Pinpoint the cell where the given text exists, returning its [x, y] midpoint coordinate. 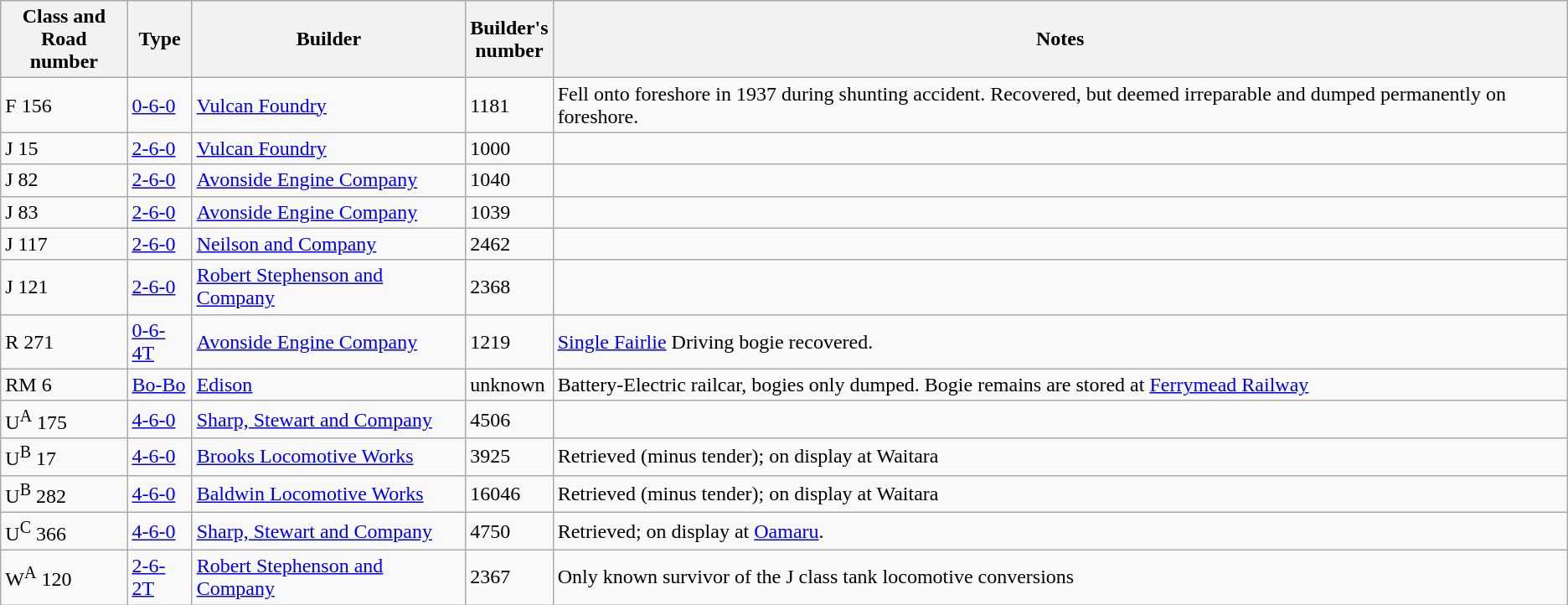
Neilson and Company [328, 244]
1181 [509, 106]
1219 [509, 342]
2-6-2T [159, 578]
R 271 [64, 342]
Brooks Locomotive Works [328, 458]
2367 [509, 578]
1000 [509, 148]
4750 [509, 531]
Only known survivor of the J class tank locomotive conversions [1060, 578]
J 82 [64, 180]
3925 [509, 458]
1039 [509, 212]
Single Fairlie Driving bogie recovered. [1060, 342]
J 15 [64, 148]
Builder'snumber [509, 39]
Fell onto foreshore in 1937 during shunting accident. Recovered, but deemed irreparable and dumped permanently on foreshore. [1060, 106]
WA 120 [64, 578]
unknown [509, 385]
1040 [509, 180]
0-6-0 [159, 106]
Class andRoad number [64, 39]
UB 282 [64, 494]
UC 366 [64, 531]
J 117 [64, 244]
4506 [509, 419]
Edison [328, 385]
Retrieved; on display at Oamaru. [1060, 531]
J 83 [64, 212]
RM 6 [64, 385]
0-6-4T [159, 342]
2462 [509, 244]
2368 [509, 287]
Battery-Electric railcar, bogies only dumped. Bogie remains are stored at Ferrymead Railway [1060, 385]
F 156 [64, 106]
UA 175 [64, 419]
Bo-Bo [159, 385]
Type [159, 39]
Builder [328, 39]
Notes [1060, 39]
J 121 [64, 287]
16046 [509, 494]
UB 17 [64, 458]
Baldwin Locomotive Works [328, 494]
